Scan for the cell matching the given text and deliver its [X, Y] coordinate at center. 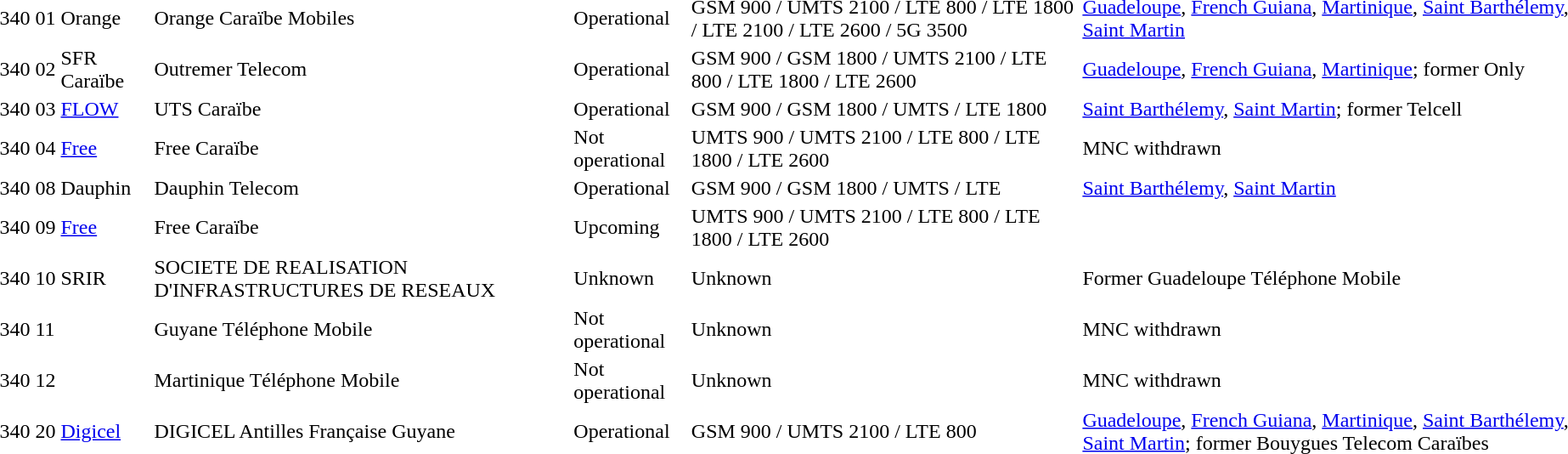
03 [46, 109]
GSM 900 / GSM 1800 / UMTS / LTE 1800 [884, 109]
GSM 900 / GSM 1800 / UMTS 2100 / LTE 800 / LTE 1800 / LTE 2600 [884, 70]
12 [46, 381]
02 [46, 70]
08 [46, 188]
Martinique Téléphone Mobile [362, 381]
SOCIETE DE REALISATION D'INFRASTRUCTURES DE RESEAUX [362, 279]
SFR Caraïbe [105, 70]
Guyane Téléphone Mobile [362, 330]
Dauphin Telecom [362, 188]
04 [46, 148]
GSM 900 / GSM 1800 / UMTS / LTE [884, 188]
Upcoming [630, 228]
SRIR [105, 279]
09 [46, 228]
Outremer Telecom [362, 70]
Dauphin [105, 188]
10 [46, 279]
UTS Caraïbe [362, 109]
11 [46, 330]
FLOW [105, 109]
